Extract the [X, Y] coordinate from the center of the cell holding the provided text.  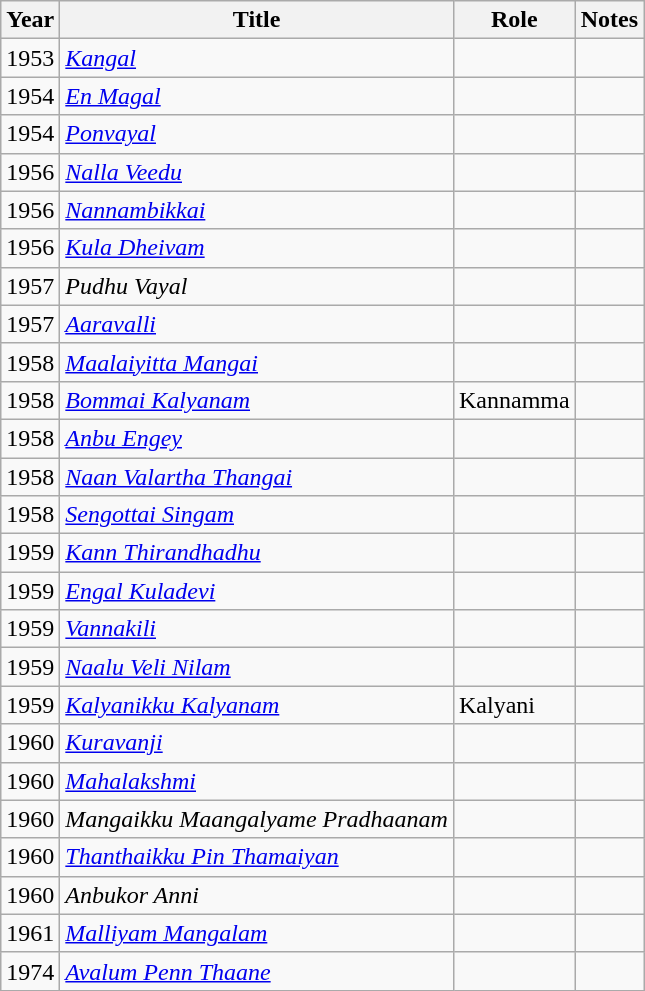
Kannamma [514, 400]
Kalyani [514, 705]
Nalla Veedu [257, 172]
Kangal [257, 58]
Anbukor Anni [257, 895]
Kann Thirandhadhu [257, 553]
Role [514, 20]
Engal Kuladevi [257, 591]
Sengottai Singam [257, 515]
Malliyam Mangalam [257, 933]
Nannambikkai [257, 210]
Mahalakshmi [257, 781]
Naalu Veli Nilam [257, 667]
Aaravalli [257, 324]
Avalum Penn Thaane [257, 971]
Pudhu Vayal [257, 286]
Thanthaikku Pin Thamaiyan [257, 857]
Title [257, 20]
Kalyanikku Kalyanam [257, 705]
Notes [609, 20]
1974 [30, 971]
Year [30, 20]
Anbu Engey [257, 438]
1953 [30, 58]
Bommai Kalyanam [257, 400]
En Magal [257, 96]
Maalaiyitta Mangai [257, 362]
Naan Valartha Thangai [257, 477]
Vannakili [257, 629]
Kuravanji [257, 743]
Ponvayal [257, 134]
Mangaikku Maangalyame Pradhaanam [257, 819]
1961 [30, 933]
Kula Dheivam [257, 248]
